Provide the (X, Y) coordinate of the cell's center where the given text is located.  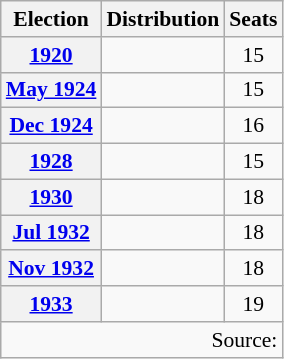
Election (52, 19)
16 (253, 126)
Distribution (162, 19)
Jul 1932 (52, 233)
Seats (253, 19)
1920 (52, 55)
1928 (52, 162)
May 1924 (52, 90)
Dec 1924 (52, 126)
19 (253, 304)
Nov 1932 (52, 269)
1933 (52, 304)
1930 (52, 197)
Source: (142, 340)
